Identify which cell holds the provided text, then report its [X, Y] central coordinate. 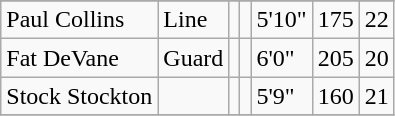
20 [376, 58]
Stock Stockton [80, 96]
Line [194, 20]
21 [376, 96]
22 [376, 20]
160 [336, 96]
Guard [194, 58]
6'0" [282, 58]
5'9" [282, 96]
Fat DeVane [80, 58]
Paul Collins [80, 20]
5'10" [282, 20]
175 [336, 20]
205 [336, 58]
